Return (x, y) of the center of cell containing provided text 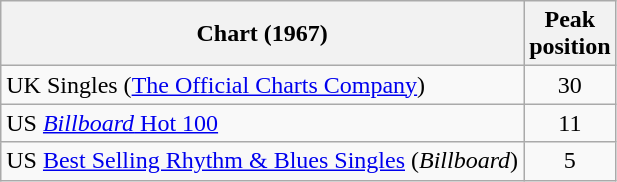
11 (570, 123)
Chart (1967) (262, 34)
30 (570, 85)
US Best Selling Rhythm & Blues Singles (Billboard) (262, 161)
Peakposition (570, 34)
UK Singles (The Official Charts Company) (262, 85)
5 (570, 161)
US Billboard Hot 100 (262, 123)
